Determine the (X, Y) coordinate at the center of the cell enclosing the given text.  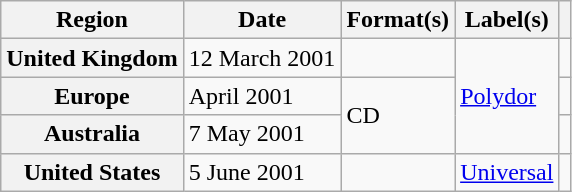
April 2001 (262, 96)
Europe (92, 96)
Label(s) (507, 20)
7 May 2001 (262, 134)
Australia (92, 134)
Date (262, 20)
United Kingdom (92, 58)
5 June 2001 (262, 172)
Polydor (507, 96)
12 March 2001 (262, 58)
Format(s) (398, 20)
CD (398, 115)
United States (92, 172)
Region (92, 20)
Universal (507, 172)
